Detect which cell encompasses the target text, then output its [X, Y] center coordinate. 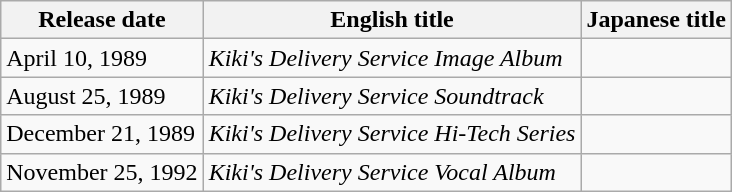
Kiki's Delivery Service Hi-Tech Series [392, 134]
Release date [102, 20]
Japanese title [656, 20]
Kiki's Delivery Service Vocal Album [392, 172]
November 25, 1992 [102, 172]
August 25, 1989 [102, 96]
Kiki's Delivery Service Soundtrack [392, 96]
Kiki's Delivery Service Image Album [392, 58]
April 10, 1989 [102, 58]
English title [392, 20]
December 21, 1989 [102, 134]
